Output the (X, Y) coordinate of the center of the cell containing the given text.  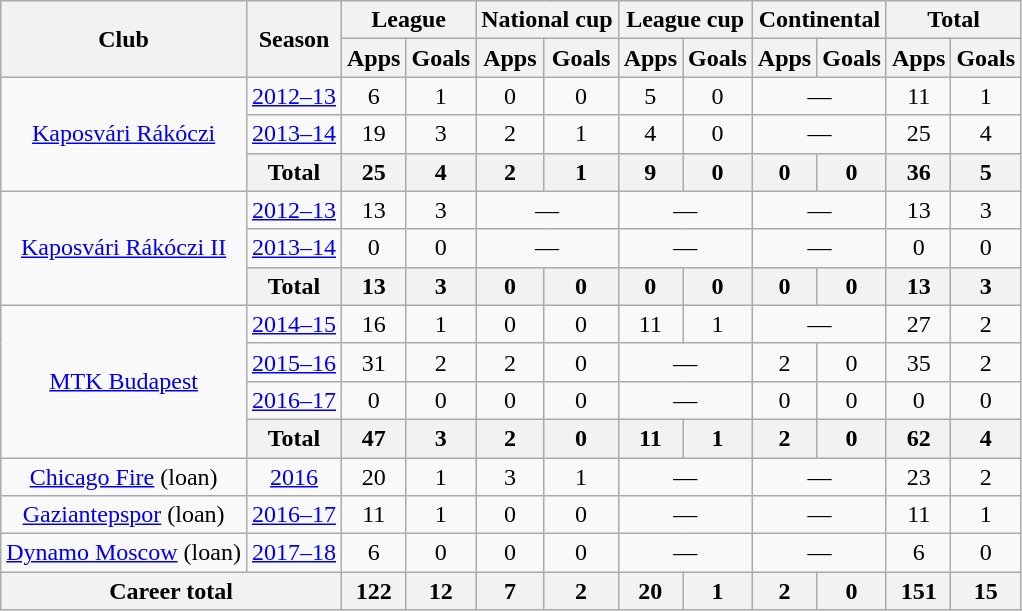
MTK Budapest (124, 381)
36 (918, 172)
122 (374, 591)
Chicago Fire (loan) (124, 477)
Kaposvári Rákóczi II (124, 248)
Gaziantepspor (loan) (124, 515)
Club (124, 39)
27 (918, 324)
16 (374, 324)
35 (918, 362)
League (409, 20)
2016 (294, 477)
9 (650, 172)
15 (986, 591)
Dynamo Moscow (loan) (124, 553)
23 (918, 477)
62 (918, 438)
2017–18 (294, 553)
Career total (172, 591)
7 (510, 591)
151 (918, 591)
2015–16 (294, 362)
2014–15 (294, 324)
12 (441, 591)
Kaposvári Rákóczi (124, 134)
National cup (547, 20)
League cup (685, 20)
Continental (819, 20)
31 (374, 362)
47 (374, 438)
19 (374, 134)
Season (294, 39)
